From the cell containing the given text, extract its center point as [X, Y] coordinate. 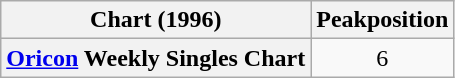
Oricon Weekly Singles Chart [156, 58]
Chart (1996) [156, 20]
6 [382, 58]
Peakposition [382, 20]
